Locate the cell with the specified text and output its [x, y] center coordinate. 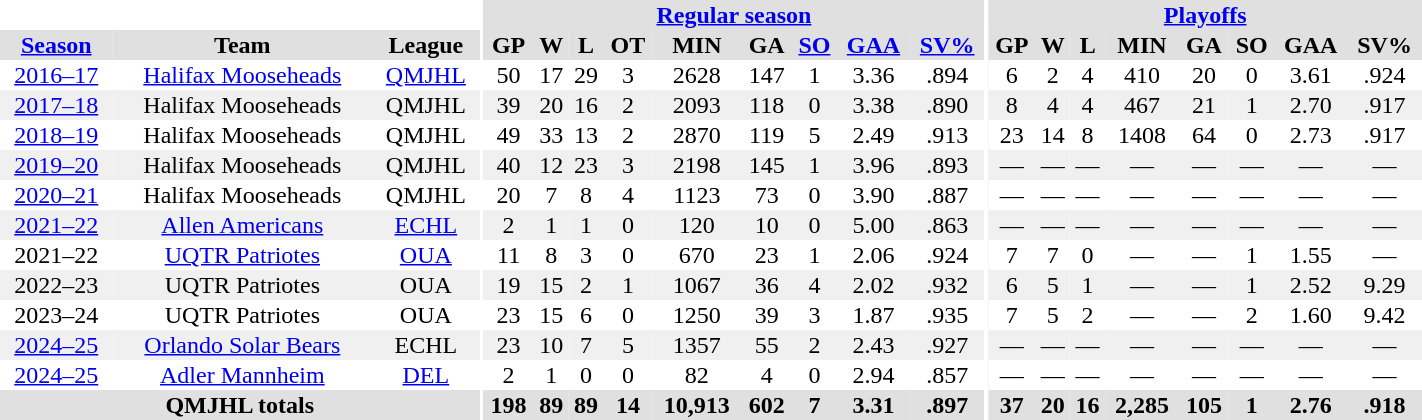
Regular season [734, 15]
410 [1142, 75]
Season [56, 45]
2.94 [874, 375]
.913 [948, 135]
17 [552, 75]
.890 [948, 105]
1.60 [1310, 315]
73 [766, 195]
82 [696, 375]
1408 [1142, 135]
Team [242, 45]
.935 [948, 315]
.897 [948, 405]
2023–24 [56, 315]
40 [508, 165]
198 [508, 405]
Allen Americans [242, 225]
19 [508, 285]
64 [1204, 135]
3.61 [1310, 75]
DEL [426, 375]
602 [766, 405]
2.76 [1310, 405]
3.90 [874, 195]
49 [508, 135]
37 [1012, 405]
118 [766, 105]
1250 [696, 315]
.932 [948, 285]
.893 [948, 165]
120 [696, 225]
2.73 [1310, 135]
55 [766, 345]
QMJHL totals [240, 405]
3.96 [874, 165]
2020–21 [56, 195]
2.52 [1310, 285]
2018–19 [56, 135]
1067 [696, 285]
36 [766, 285]
10,913 [696, 405]
21 [1204, 105]
.857 [948, 375]
2870 [696, 135]
2017–18 [56, 105]
2.02 [874, 285]
2022–23 [56, 285]
2.70 [1310, 105]
2019–20 [56, 165]
.918 [1384, 405]
Orlando Solar Bears [242, 345]
119 [766, 135]
3.38 [874, 105]
2198 [696, 165]
OT [628, 45]
League [426, 45]
50 [508, 75]
1357 [696, 345]
2093 [696, 105]
.863 [948, 225]
2,285 [1142, 405]
1.55 [1310, 255]
145 [766, 165]
29 [586, 75]
.894 [948, 75]
1123 [696, 195]
105 [1204, 405]
11 [508, 255]
.887 [948, 195]
2.49 [874, 135]
2016–17 [56, 75]
2.43 [874, 345]
5.00 [874, 225]
9.29 [1384, 285]
Adler Mannheim [242, 375]
12 [552, 165]
670 [696, 255]
2.06 [874, 255]
13 [586, 135]
147 [766, 75]
9.42 [1384, 315]
Playoffs [1205, 15]
.927 [948, 345]
467 [1142, 105]
3.31 [874, 405]
1.87 [874, 315]
3.36 [874, 75]
2628 [696, 75]
33 [552, 135]
